From the cell containing the given text, extract its center point as (x, y) coordinate. 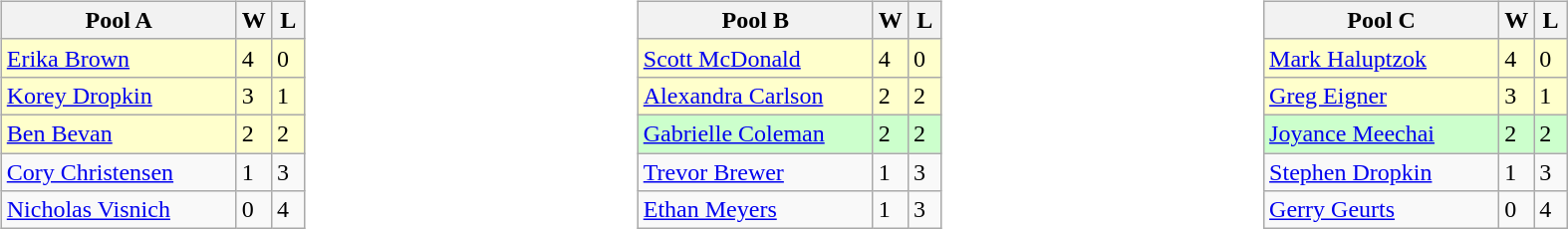
Pool A (119, 20)
Nicholas Visnich (119, 210)
Joyance Meechai (1382, 133)
Gerry Geurts (1382, 210)
Gabrielle Coleman (755, 133)
Erika Brown (119, 58)
Ben Bevan (119, 133)
Cory Christensen (119, 172)
Korey Dropkin (119, 96)
Alexandra Carlson (755, 96)
Pool C (1382, 20)
Stephen Dropkin (1382, 172)
Mark Haluptzok (1382, 58)
Greg Eigner (1382, 96)
Trevor Brewer (755, 172)
Scott McDonald (755, 58)
Ethan Meyers (755, 210)
Pool B (755, 20)
